Extract the (x, y) coordinate from the center of the cell holding the provided text.  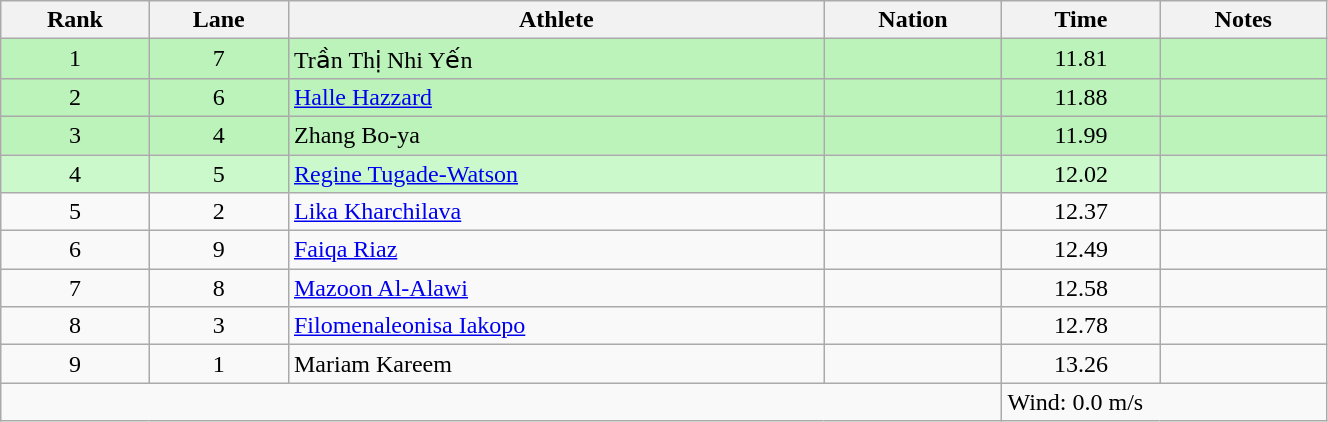
Notes (1243, 20)
Mazoon Al-Alawi (556, 288)
Faiqa Riaz (556, 250)
12.37 (1081, 212)
Rank (75, 20)
Time (1081, 20)
Wind: 0.0 m/s (1164, 402)
Athlete (556, 20)
12.58 (1081, 288)
Filomenaleonisa Iakopo (556, 326)
12.78 (1081, 326)
Lane (218, 20)
Regine Tugade-Watson (556, 173)
11.99 (1081, 135)
Lika Kharchilava (556, 212)
Mariam Kareem (556, 364)
Halle Hazzard (556, 97)
Zhang Bo-ya (556, 135)
Nation (913, 20)
13.26 (1081, 364)
12.49 (1081, 250)
12.02 (1081, 173)
11.81 (1081, 59)
11.88 (1081, 97)
Trần Thị Nhi Yến (556, 59)
